Extract the [X, Y] coordinate from the center of the cell holding the provided text.  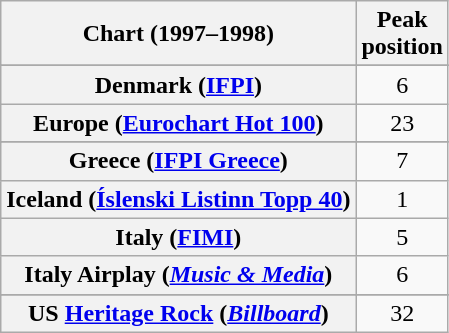
Italy (FIMI) [178, 237]
Chart (1997–1998) [178, 34]
Italy Airplay (Music & Media) [178, 275]
US Heritage Rock (Billboard) [178, 313]
Peakposition [402, 34]
Denmark (IFPI) [178, 85]
7 [402, 161]
1 [402, 199]
23 [402, 123]
Greece (IFPI Greece) [178, 161]
Europe (Eurochart Hot 100) [178, 123]
5 [402, 237]
Iceland (Íslenski Listinn Topp 40) [178, 199]
32 [402, 313]
